Extract the [x, y] coordinate from the center of the cell holding the provided text.  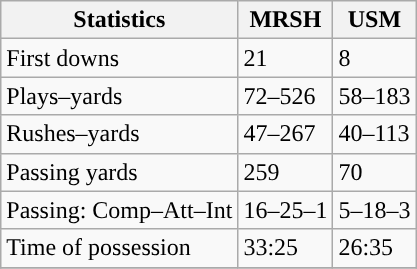
16–25–1 [286, 210]
USM [374, 20]
First downs [120, 58]
Statistics [120, 20]
72–526 [286, 96]
Passing yards [120, 172]
Passing: Comp–Att–Int [120, 210]
70 [374, 172]
26:35 [374, 248]
Time of possession [120, 248]
33:25 [286, 248]
40–113 [374, 134]
21 [286, 58]
259 [286, 172]
8 [374, 58]
MRSH [286, 20]
58–183 [374, 96]
Plays–yards [120, 96]
47–267 [286, 134]
5–18–3 [374, 210]
Rushes–yards [120, 134]
